Capture the cell that displays the provided text and extract its (X, Y) central coordinate. 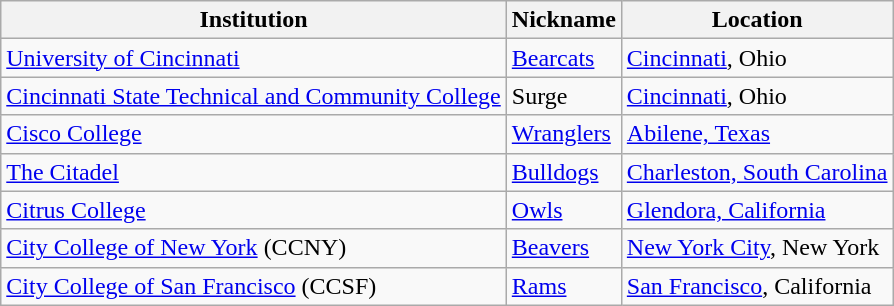
Rams (564, 286)
Charleston, South Carolina (757, 172)
Citrus College (254, 210)
Cisco College (254, 134)
Glendora, California (757, 210)
Bulldogs (564, 172)
Surge (564, 96)
Beavers (564, 248)
San Francisco, California (757, 286)
Nickname (564, 20)
Bearcats (564, 58)
Owls (564, 210)
Abilene, Texas (757, 134)
Wranglers (564, 134)
City College of New York (CCNY) (254, 248)
Cincinnati State Technical and Community College (254, 96)
The Citadel (254, 172)
City College of San Francisco (CCSF) (254, 286)
University of Cincinnati (254, 58)
Location (757, 20)
Institution (254, 20)
New York City, New York (757, 248)
